Capture the cell that displays the provided text and extract its [x, y] central coordinate. 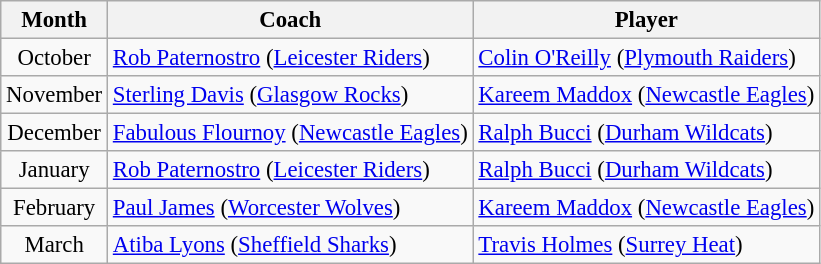
November [54, 95]
December [54, 133]
Month [54, 20]
Paul James (Worcester Wolves) [291, 208]
January [54, 170]
Travis Holmes (Surrey Heat) [646, 245]
Fabulous Flournoy (Newcastle Eagles) [291, 133]
February [54, 208]
Sterling Davis (Glasgow Rocks) [291, 95]
Coach [291, 20]
Colin O'Reilly (Plymouth Raiders) [646, 58]
Player [646, 20]
Atiba Lyons (Sheffield Sharks) [291, 245]
March [54, 245]
October [54, 58]
